Return the (X, Y) coordinate for the center point of the cell that contains the specified text.  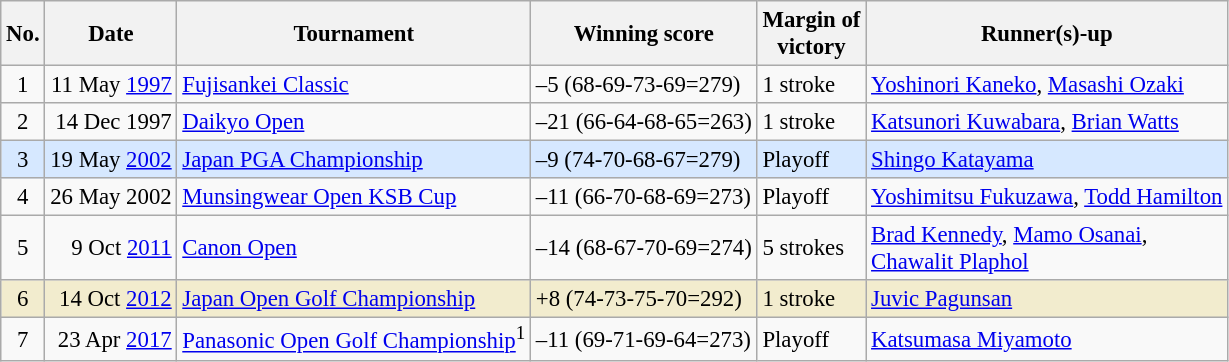
23 Apr 2017 (111, 339)
–14 (68-67-70-69=274) (644, 248)
Margin ofvictory (812, 34)
–21 (66-64-68-65=263) (644, 122)
Shingo Katayama (1047, 160)
No. (23, 34)
5 (23, 248)
Munsingwear Open KSB Cup (354, 197)
7 (23, 339)
Yoshimitsu Fukuzawa, Todd Hamilton (1047, 197)
14 Oct 2012 (111, 299)
3 (23, 160)
9 Oct 2011 (111, 248)
Date (111, 34)
11 May 1997 (111, 85)
Panasonic Open Golf Championship1 (354, 339)
Canon Open (354, 248)
Brad Kennedy, Mamo Osanai, Chawalit Plaphol (1047, 248)
–11 (69-71-69-64=273) (644, 339)
2 (23, 122)
Runner(s)-up (1047, 34)
5 strokes (812, 248)
Juvic Pagunsan (1047, 299)
+8 (74-73-75-70=292) (644, 299)
Japan PGA Championship (354, 160)
Fujisankei Classic (354, 85)
Katsunori Kuwabara, Brian Watts (1047, 122)
Japan Open Golf Championship (354, 299)
Tournament (354, 34)
6 (23, 299)
Yoshinori Kaneko, Masashi Ozaki (1047, 85)
–5 (68-69-73-69=279) (644, 85)
Katsumasa Miyamoto (1047, 339)
1 (23, 85)
19 May 2002 (111, 160)
26 May 2002 (111, 197)
–9 (74-70-68-67=279) (644, 160)
Daikyo Open (354, 122)
–11 (66-70-68-69=273) (644, 197)
14 Dec 1997 (111, 122)
4 (23, 197)
Winning score (644, 34)
